Locate the cell with the specified text and output its [x, y] center coordinate. 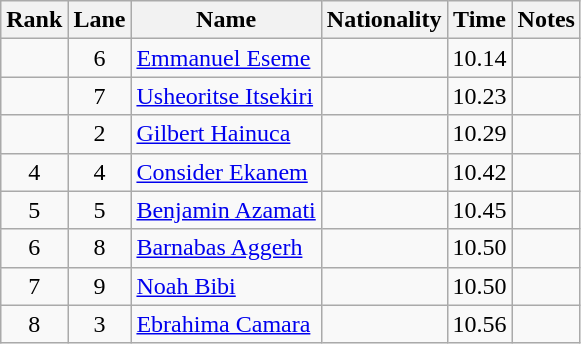
Lane [100, 20]
10.56 [480, 324]
Rank [34, 20]
Name [226, 20]
Benjamin Azamati [226, 210]
Notes [546, 20]
Usheoritse Itsekiri [226, 96]
Noah Bibi [226, 286]
Time [480, 20]
Emmanuel Eseme [226, 58]
Ebrahima Camara [226, 324]
9 [100, 286]
10.42 [480, 172]
Consider Ekanem [226, 172]
10.23 [480, 96]
2 [100, 134]
10.29 [480, 134]
10.45 [480, 210]
10.14 [480, 58]
Gilbert Hainuca [226, 134]
Nationality [384, 20]
3 [100, 324]
Barnabas Aggerh [226, 248]
